Extract the (X, Y) coordinate from the center of the cell holding the provided text.  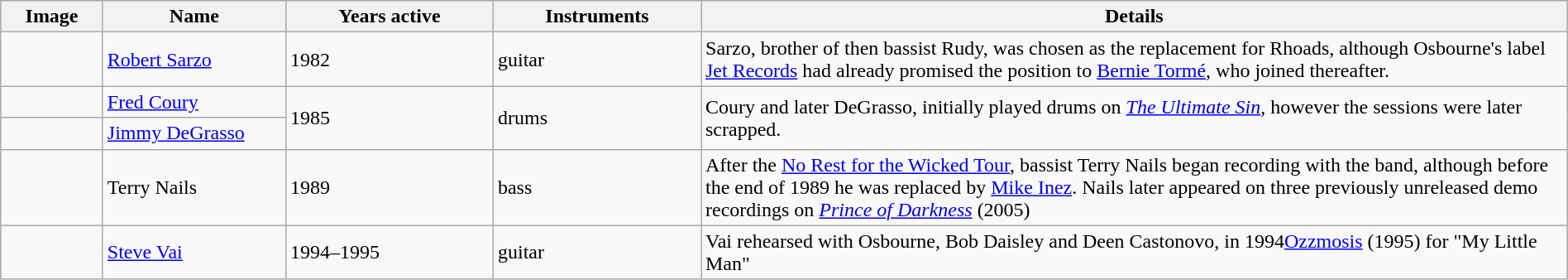
bass (597, 187)
Jimmy DeGrasso (194, 133)
1994–1995 (389, 252)
Image (52, 17)
1985 (389, 118)
Terry Nails (194, 187)
Coury and later DeGrasso, initially played drums on The Ultimate Sin, however the sessions were later scrapped. (1135, 118)
drums (597, 118)
1982 (389, 60)
Name (194, 17)
Robert Sarzo (194, 60)
Vai rehearsed with Osbourne, Bob Daisley and Deen Castonovo, in 1994Ozzmosis (1995) for "My Little Man" (1135, 252)
Years active (389, 17)
1989 (389, 187)
Steve Vai (194, 252)
Details (1135, 17)
Instruments (597, 17)
Fred Coury (194, 102)
